Extract the (X, Y) coordinate from the center of the cell holding the provided text.  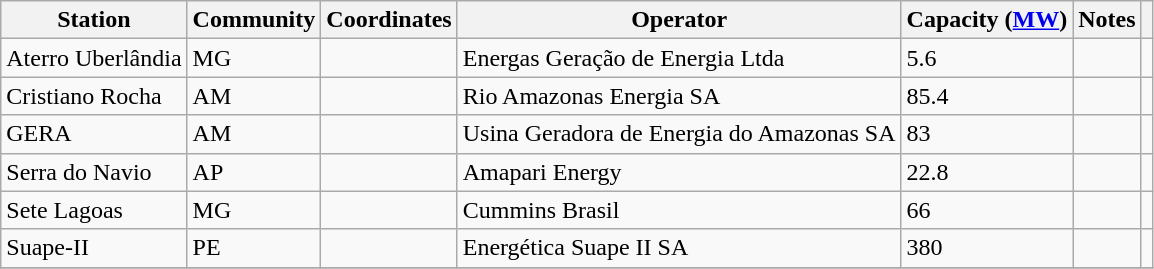
Cummins Brasil (679, 210)
66 (987, 210)
Capacity (MW) (987, 20)
Aterro Uberlândia (94, 58)
Notes (1107, 20)
83 (987, 134)
Amapari Energy (679, 172)
Community (254, 20)
Energética Suape II SA (679, 248)
Operator (679, 20)
PE (254, 248)
5.6 (987, 58)
Rio Amazonas Energia SA (679, 96)
22.8 (987, 172)
Station (94, 20)
AP (254, 172)
GERA (94, 134)
Energas Geração de Energia Ltda (679, 58)
Sete Lagoas (94, 210)
Usina Geradora de Energia do Amazonas SA (679, 134)
Cristiano Rocha (94, 96)
85.4 (987, 96)
Serra do Navio (94, 172)
Coordinates (389, 20)
380 (987, 248)
Suape-II (94, 248)
